Output the (x, y) coordinate of the center of the cell containing the given text.  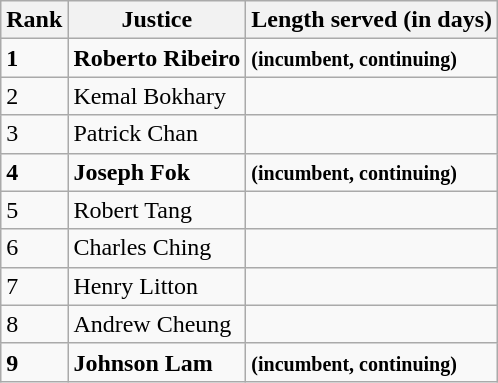
8 (34, 324)
1 (34, 58)
Rank (34, 20)
2 (34, 96)
Justice (157, 20)
Roberto Ribeiro (157, 58)
Robert Tang (157, 210)
Johnson Lam (157, 362)
Kemal Bokhary (157, 96)
Andrew Cheung (157, 324)
Length served (in days) (372, 20)
9 (34, 362)
6 (34, 248)
Charles Ching (157, 248)
4 (34, 172)
5 (34, 210)
Joseph Fok (157, 172)
3 (34, 134)
7 (34, 286)
Henry Litton (157, 286)
Patrick Chan (157, 134)
